Output the (x, y) coordinate of the center of the cell containing the given text.  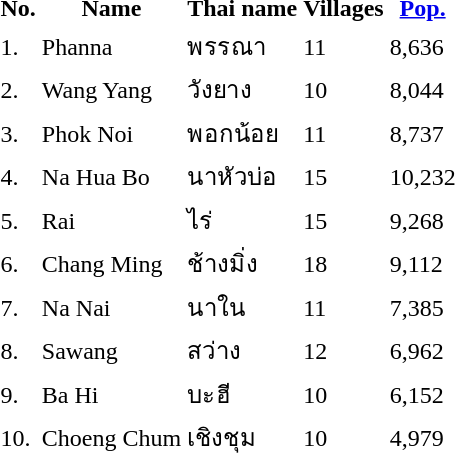
18 (344, 264)
Chang Ming (111, 264)
12 (344, 350)
Na Nai (111, 307)
วังยาง (242, 90)
Rai (111, 220)
นาใน (242, 307)
พรรณา (242, 46)
Wang Yang (111, 90)
Na Hua Bo (111, 176)
นาหัวบ่อ (242, 176)
สว่าง (242, 350)
ไร่ (242, 220)
พอกน้อย (242, 133)
Phanna (111, 46)
Sawang (111, 350)
Phok Noi (111, 133)
บะฮี (242, 394)
ช้างมิ่ง (242, 264)
Ba Hi (111, 394)
